Determine the [X, Y] coordinate at the center of the cell enclosing the given text.  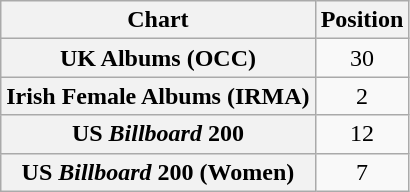
30 [362, 58]
Position [362, 20]
Chart [158, 20]
US Billboard 200 (Women) [158, 172]
US Billboard 200 [158, 134]
2 [362, 96]
12 [362, 134]
7 [362, 172]
UK Albums (OCC) [158, 58]
Irish Female Albums (IRMA) [158, 96]
